From the cell containing the given text, extract its center point as [X, Y] coordinate. 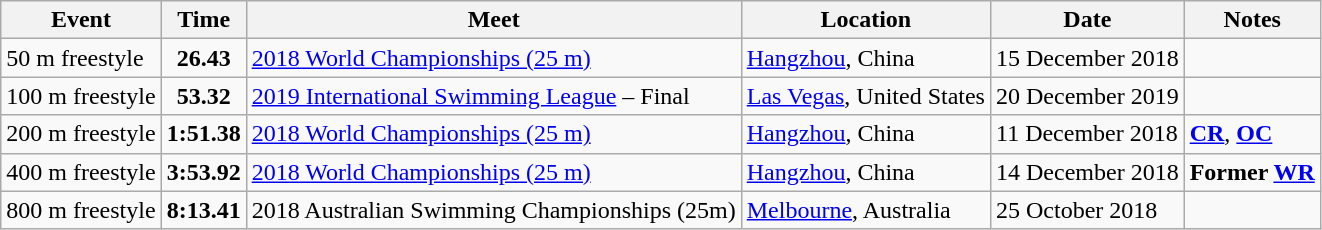
Date [1087, 20]
Location [866, 20]
Melbourne, Australia [866, 210]
2019 International Swimming League – Final [494, 96]
11 December 2018 [1087, 134]
8:13.41 [204, 210]
15 December 2018 [1087, 58]
100 m freestyle [81, 96]
26.43 [204, 58]
25 October 2018 [1087, 210]
50 m freestyle [81, 58]
400 m freestyle [81, 172]
Time [204, 20]
53.32 [204, 96]
Las Vegas, United States [866, 96]
20 December 2019 [1087, 96]
Former WR [1252, 172]
3:53.92 [204, 172]
14 December 2018 [1087, 172]
Event [81, 20]
CR, OC [1252, 134]
1:51.38 [204, 134]
2018 Australian Swimming Championships (25m) [494, 210]
Notes [1252, 20]
800 m freestyle [81, 210]
200 m freestyle [81, 134]
Meet [494, 20]
